For the text-containing cell, return its midpoint in [x, y] coordinate format. 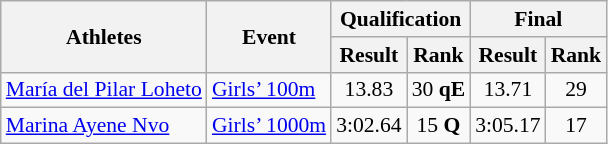
30 qE [439, 90]
Girls’ 1000m [269, 126]
Final [538, 19]
Athletes [104, 36]
13.71 [508, 90]
3:02.64 [368, 126]
15 Q [439, 126]
29 [576, 90]
Girls’ 100m [269, 90]
Event [269, 36]
Marina Ayene Nvo [104, 126]
María del Pilar Loheto [104, 90]
3:05.17 [508, 126]
13.83 [368, 90]
17 [576, 126]
Qualification [400, 19]
